Extract the (X, Y) coordinate from the center of the cell holding the provided text.  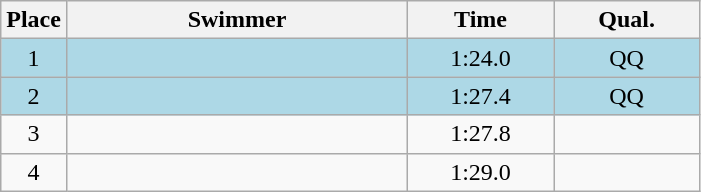
3 (34, 134)
1:24.0 (481, 58)
1:29.0 (481, 172)
Place (34, 20)
Time (481, 20)
1:27.4 (481, 96)
2 (34, 96)
1:27.8 (481, 134)
Qual. (627, 20)
1 (34, 58)
4 (34, 172)
Swimmer (236, 20)
